Provide the (X, Y) coordinate of the cell's center where the given text is located.  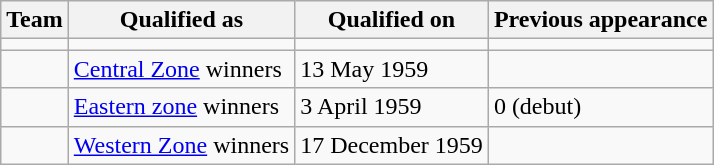
17 December 1959 (392, 145)
Previous appearance (600, 20)
Central Zone winners (181, 69)
Team (35, 20)
Qualified on (392, 20)
Western Zone winners (181, 145)
Eastern zone winners (181, 107)
0 (debut) (600, 107)
Qualified as (181, 20)
3 April 1959 (392, 107)
13 May 1959 (392, 69)
